Determine the [X, Y] coordinate at the center of the cell enclosing the given text.  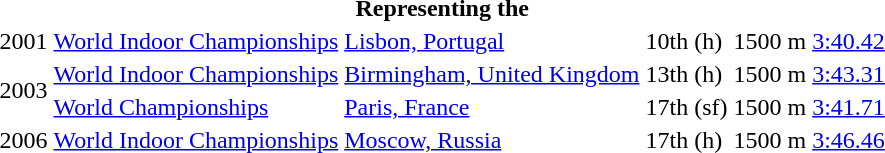
10th (h) [686, 41]
17th (sf) [686, 107]
Paris, France [492, 107]
Lisbon, Portugal [492, 41]
13th (h) [686, 74]
Birmingham, United Kingdom [492, 74]
World Championships [196, 107]
